Detect which cell encompasses the target text, then output its [x, y] center coordinate. 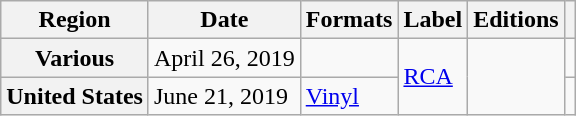
Date [224, 20]
Region [75, 20]
June 21, 2019 [224, 96]
Vinyl [349, 96]
United States [75, 96]
Label [433, 20]
Editions [516, 20]
April 26, 2019 [224, 58]
Various [75, 58]
RCA [433, 77]
Formats [349, 20]
